Identify which cell holds the provided text, then report its [X, Y] central coordinate. 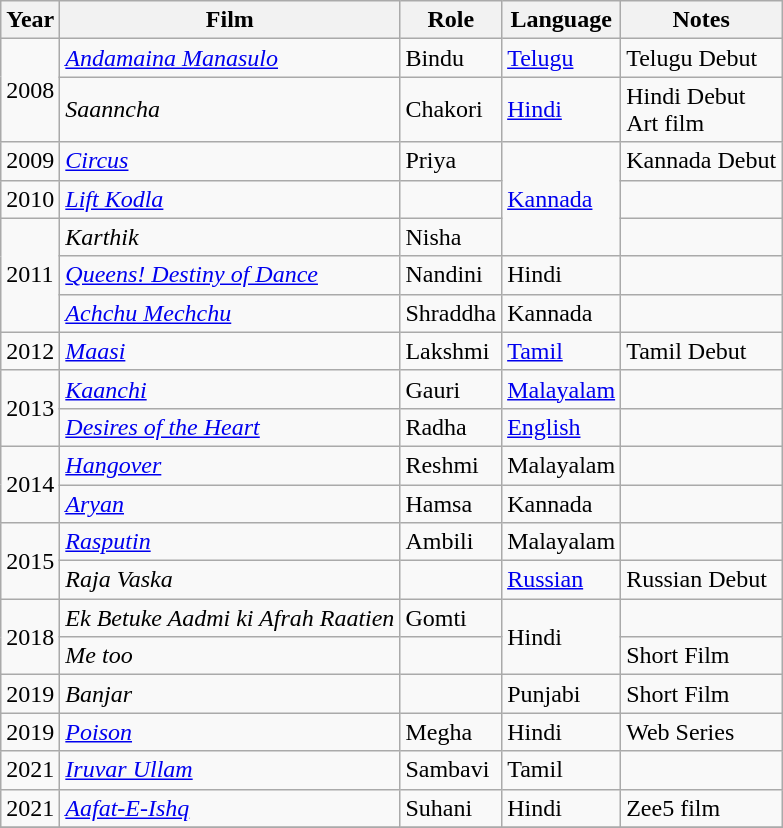
2010 [30, 199]
2014 [30, 484]
Iruvar Ullam [230, 770]
2018 [30, 637]
Nandini [451, 275]
Kannada Debut [702, 161]
2012 [30, 351]
2011 [30, 275]
Notes [702, 20]
Priya [451, 161]
2013 [30, 408]
Russian Debut [702, 580]
Chakori [451, 110]
Me too [230, 656]
Gauri [451, 389]
Reshmi [451, 465]
Nisha [451, 237]
Lift Kodla [230, 199]
Russian [562, 580]
Year [30, 20]
Megha [451, 732]
Circus [230, 161]
Shraddha [451, 313]
Poison [230, 732]
Achchu Mechchu [230, 313]
Karthik [230, 237]
Ek Betuke Aadmi ki Afrah Raatien [230, 618]
Radha [451, 427]
Role [451, 20]
Aryan [230, 503]
Desires of the Heart [230, 427]
Lakshmi [451, 351]
English [562, 427]
2015 [30, 561]
Andamaina Manasulo [230, 58]
Kaanchi [230, 389]
Aafat-E-Ishq [230, 808]
Tamil Debut [702, 351]
Language [562, 20]
Hamsa [451, 503]
2008 [30, 90]
Hangover [230, 465]
Banjar [230, 694]
Zee5 film [702, 808]
Bindu [451, 58]
Telugu [562, 58]
Suhani [451, 808]
2009 [30, 161]
Web Series [702, 732]
Saanncha [230, 110]
Hindi DebutArt film [702, 110]
Ambili [451, 542]
Maasi [230, 351]
Queens! Destiny of Dance [230, 275]
Punjabi [562, 694]
Raja Vaska [230, 580]
Sambavi [451, 770]
Telugu Debut [702, 58]
Gomti [451, 618]
Film [230, 20]
Rasputin [230, 542]
